From the cell containing the given text, extract its center point as (X, Y) coordinate. 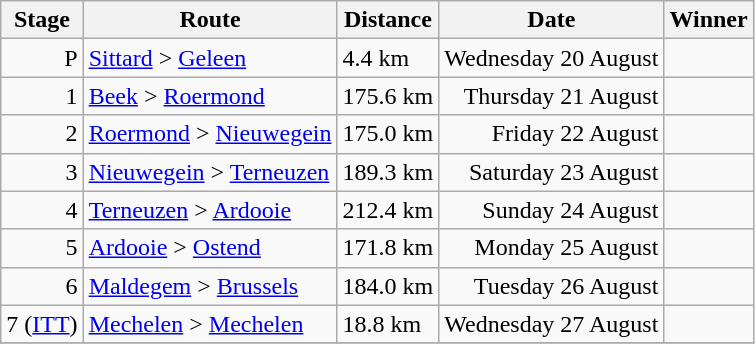
Saturday 23 August (552, 172)
Roermond > Nieuwegein (210, 134)
Friday 22 August (552, 134)
1 (42, 96)
Route (210, 20)
Date (552, 20)
Ardooie > Ostend (210, 248)
212.4 km (388, 210)
2 (42, 134)
Tuesday 26 August (552, 286)
Maldegem > Brussels (210, 286)
4 (42, 210)
Wednesday 20 August (552, 58)
18.8 km (388, 324)
7 (ITT) (42, 324)
175.6 km (388, 96)
5 (42, 248)
Mechelen > Mechelen (210, 324)
Monday 25 August (552, 248)
Thursday 21 August (552, 96)
Nieuwegein > Terneuzen (210, 172)
Sittard > Geleen (210, 58)
Beek > Roermond (210, 96)
171.8 km (388, 248)
6 (42, 286)
Distance (388, 20)
184.0 km (388, 286)
Wednesday 27 August (552, 324)
4.4 km (388, 58)
Terneuzen > Ardooie (210, 210)
Sunday 24 August (552, 210)
189.3 km (388, 172)
Winner (708, 20)
Stage (42, 20)
3 (42, 172)
175.0 km (388, 134)
P (42, 58)
